Search for the cell housing the specified text and yield its (x, y) center coordinate. 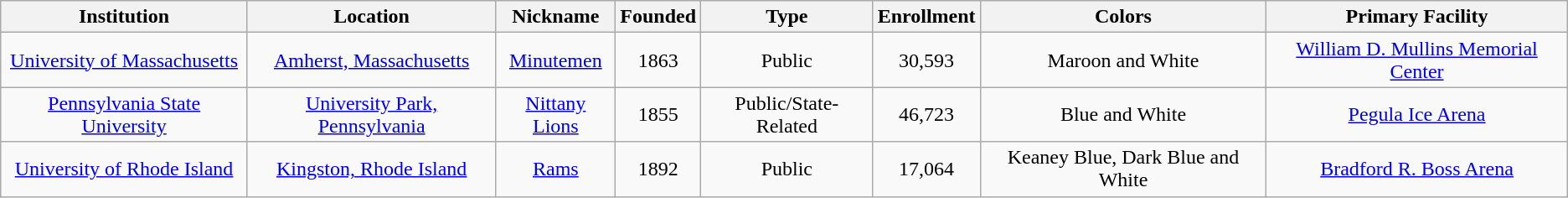
1855 (658, 114)
University of Rhode Island (124, 169)
Blue and White (1123, 114)
Institution (124, 17)
University of Massachusetts (124, 60)
Pennsylvania State University (124, 114)
46,723 (926, 114)
Primary Facility (1417, 17)
17,064 (926, 169)
Minutemen (556, 60)
Enrollment (926, 17)
1892 (658, 169)
Type (787, 17)
Nickname (556, 17)
30,593 (926, 60)
Nittany Lions (556, 114)
Kingston, Rhode Island (372, 169)
Keaney Blue, Dark Blue and White (1123, 169)
Bradford R. Boss Arena (1417, 169)
Founded (658, 17)
Maroon and White (1123, 60)
Colors (1123, 17)
Public/State-Related (787, 114)
Location (372, 17)
Rams (556, 169)
Amherst, Massachusetts (372, 60)
1863 (658, 60)
William D. Mullins Memorial Center (1417, 60)
University Park, Pennsylvania (372, 114)
Pegula Ice Arena (1417, 114)
